Return the [x, y] coordinate for the center point of the cell that contains the specified text.  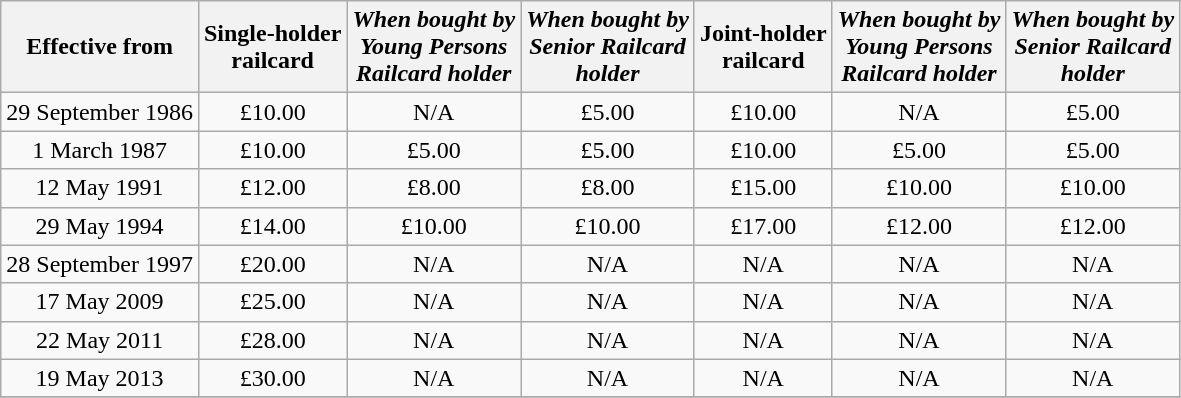
£28.00 [272, 340]
1 March 1987 [100, 150]
12 May 1991 [100, 188]
19 May 2013 [100, 378]
Effective from [100, 47]
Single-holderrailcard [272, 47]
£25.00 [272, 302]
29 September 1986 [100, 112]
£17.00 [763, 226]
29 May 1994 [100, 226]
17 May 2009 [100, 302]
Joint-holderrailcard [763, 47]
£20.00 [272, 264]
£30.00 [272, 378]
28 September 1997 [100, 264]
22 May 2011 [100, 340]
£15.00 [763, 188]
£14.00 [272, 226]
